From the cell containing the given text, extract its center point as (X, Y) coordinate. 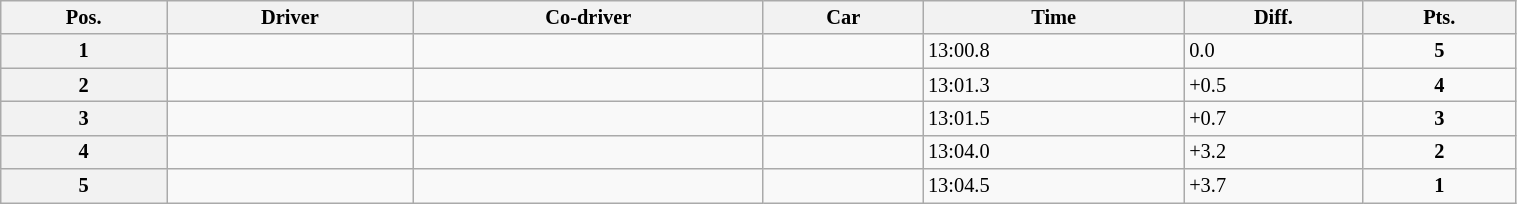
13:04.5 (1054, 186)
+3.2 (1273, 152)
Diff. (1273, 17)
Car (843, 17)
+0.5 (1273, 85)
Co-driver (588, 17)
Pos. (84, 17)
0.0 (1273, 51)
13:00.8 (1054, 51)
Time (1054, 17)
Pts. (1440, 17)
13:04.0 (1054, 152)
Driver (290, 17)
13:01.5 (1054, 118)
+0.7 (1273, 118)
+3.7 (1273, 186)
13:01.3 (1054, 85)
